Scan for the cell matching the given text and deliver its (x, y) coordinate at center. 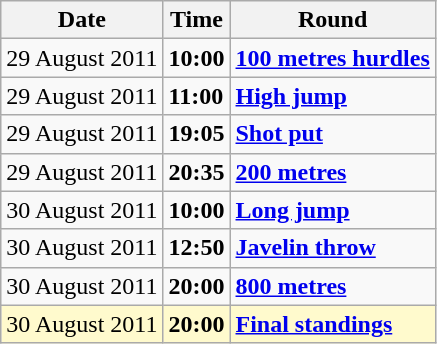
Javelin throw (332, 248)
Shot put (332, 134)
High jump (332, 96)
Final standings (332, 324)
Round (332, 20)
Date (82, 20)
100 metres hurdles (332, 58)
200 metres (332, 172)
800 metres (332, 286)
19:05 (196, 134)
12:50 (196, 248)
11:00 (196, 96)
20:35 (196, 172)
Time (196, 20)
Long jump (332, 210)
